Return [x, y] of the center of cell containing provided text 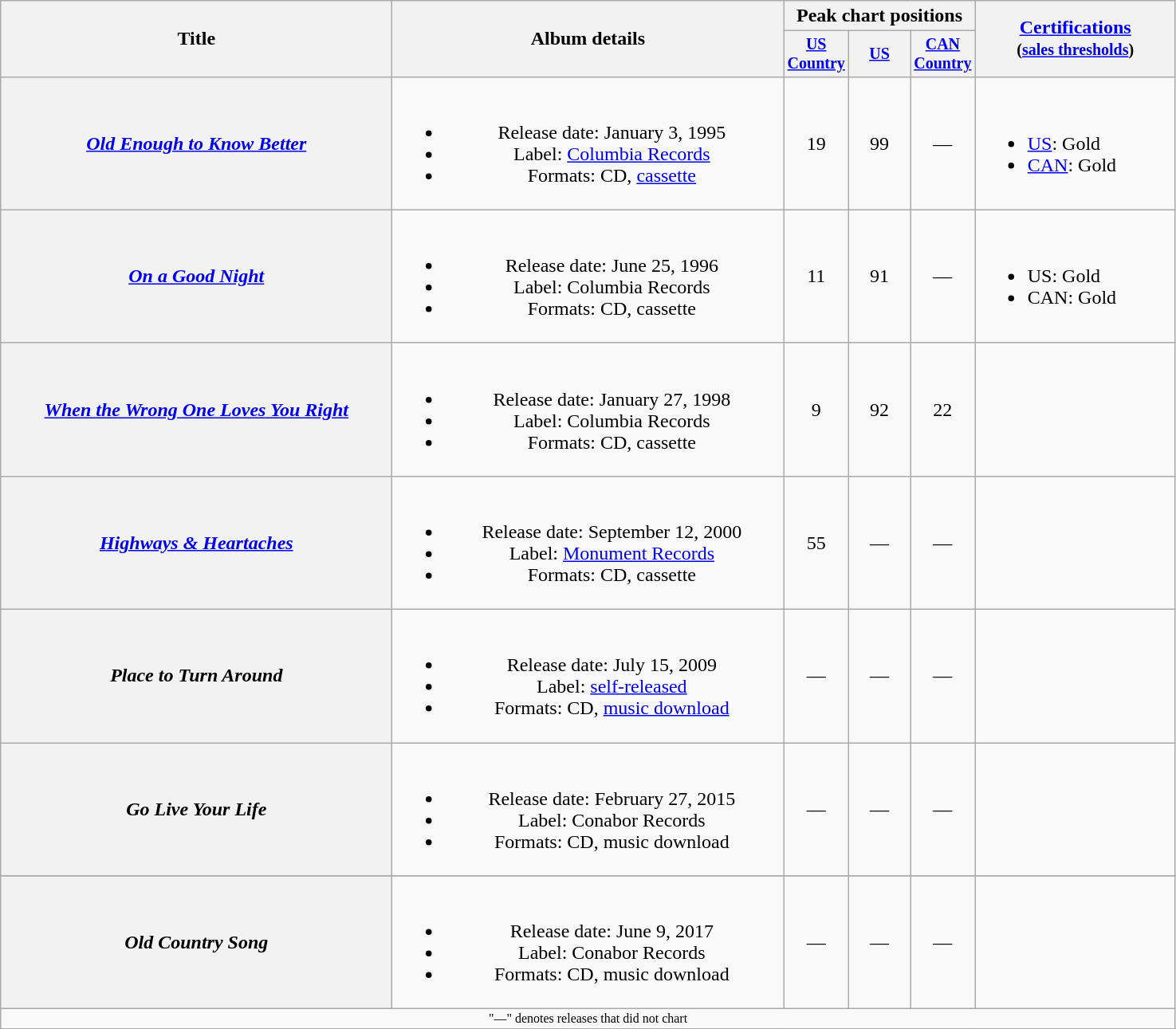
Go Live Your Life [196, 810]
CAN Country [943, 54]
55 [816, 542]
91 [880, 276]
Release date: June 25, 1996Label: Columbia RecordsFormats: CD, cassette [588, 276]
Old Country Song [196, 942]
On a Good Night [196, 276]
Peak chart positions [879, 16]
Release date: June 9, 2017Label: Conabor RecordsFormats: CD, music download [588, 942]
9 [816, 410]
Album details [588, 39]
22 [943, 410]
Release date: January 3, 1995Label: Columbia RecordsFormats: CD, cassette [588, 143]
When the Wrong One Loves You Right [196, 410]
Place to Turn Around [196, 676]
Highways & Heartaches [196, 542]
"—" denotes releases that did not chart [588, 1019]
Release date: February 27, 2015Label: Conabor RecordsFormats: CD, music download [588, 810]
19 [816, 143]
Release date: July 15, 2009Label: self-releasedFormats: CD, music download [588, 676]
Release date: January 27, 1998Label: Columbia RecordsFormats: CD, cassette [588, 410]
Release date: September 12, 2000Label: Monument RecordsFormats: CD, cassette [588, 542]
92 [880, 410]
US [880, 54]
Certifications(sales thresholds) [1075, 39]
99 [880, 143]
Old Enough to Know Better [196, 143]
Title [196, 39]
US Country [816, 54]
11 [816, 276]
